Return the (X, Y) coordinate for the center point of the cell that contains the specified text.  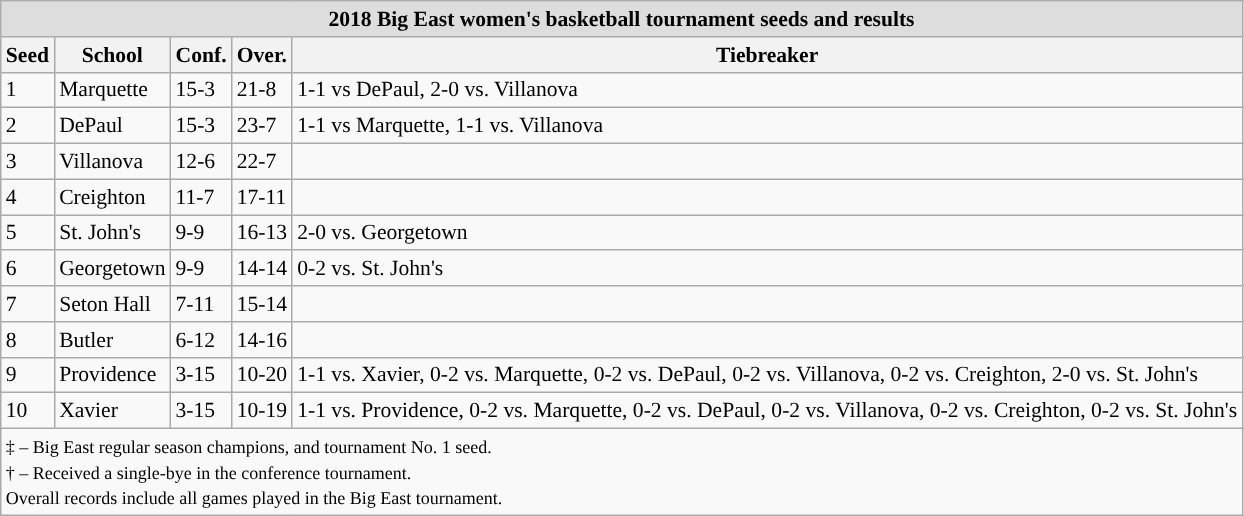
10-20 (262, 375)
10-19 (262, 411)
Tiebreaker (767, 55)
3 (28, 162)
1-1 vs. Xavier, 0-2 vs. Marquette, 0-2 vs. DePaul, 0-2 vs. Villanova, 0-2 vs. Creighton, 2-0 vs. St. John's (767, 375)
Villanova (112, 162)
6-12 (202, 340)
4 (28, 197)
1-1 vs DePaul, 2-0 vs. Villanova (767, 90)
2018 Big East women's basketball tournament seeds and results (622, 19)
Creighton (112, 197)
11-7 (202, 197)
17-11 (262, 197)
2-0 vs. Georgetown (767, 233)
6 (28, 269)
21-8 (262, 90)
7-11 (202, 304)
1 (28, 90)
9 (28, 375)
0-2 vs. St. John's (767, 269)
St. John's (112, 233)
15-14 (262, 304)
Providence (112, 375)
Xavier (112, 411)
14-14 (262, 269)
1-1 vs. Providence, 0-2 vs. Marquette, 0-2 vs. DePaul, 0-2 vs. Villanova, 0-2 vs. Creighton, 0-2 vs. St. John's (767, 411)
Over. (262, 55)
2 (28, 126)
1-1 vs Marquette, 1-1 vs. Villanova (767, 126)
DePaul (112, 126)
5 (28, 233)
22-7 (262, 162)
23-7 (262, 126)
Butler (112, 340)
Conf. (202, 55)
Marquette (112, 90)
School (112, 55)
10 (28, 411)
8 (28, 340)
Seed (28, 55)
12-6 (202, 162)
14-16 (262, 340)
7 (28, 304)
16-13 (262, 233)
Georgetown (112, 269)
Seton Hall (112, 304)
